Return the (X, Y) coordinate for the center point of the cell that contains the specified text.  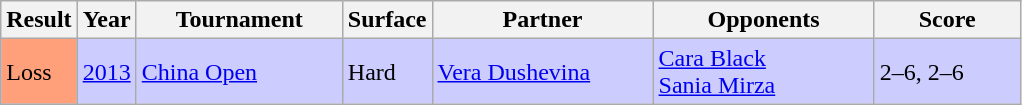
Score (947, 20)
Result (39, 20)
Partner (542, 20)
Surface (387, 20)
Loss (39, 72)
Opponents (764, 20)
2–6, 2–6 (947, 72)
Hard (387, 72)
China Open (239, 72)
Vera Dushevina (542, 72)
Year (106, 20)
2013 (106, 72)
Cara Black Sania Mirza (764, 72)
Tournament (239, 20)
